Return the [x, y] coordinate for the center point of the cell that contains the specified text.  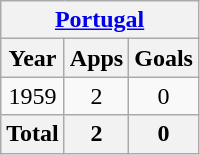
Total [33, 134]
Year [33, 58]
Apps [96, 58]
1959 [33, 96]
Portugal [100, 20]
Goals [164, 58]
